Determine the [x, y] coordinate at the center of the cell enclosing the given text.  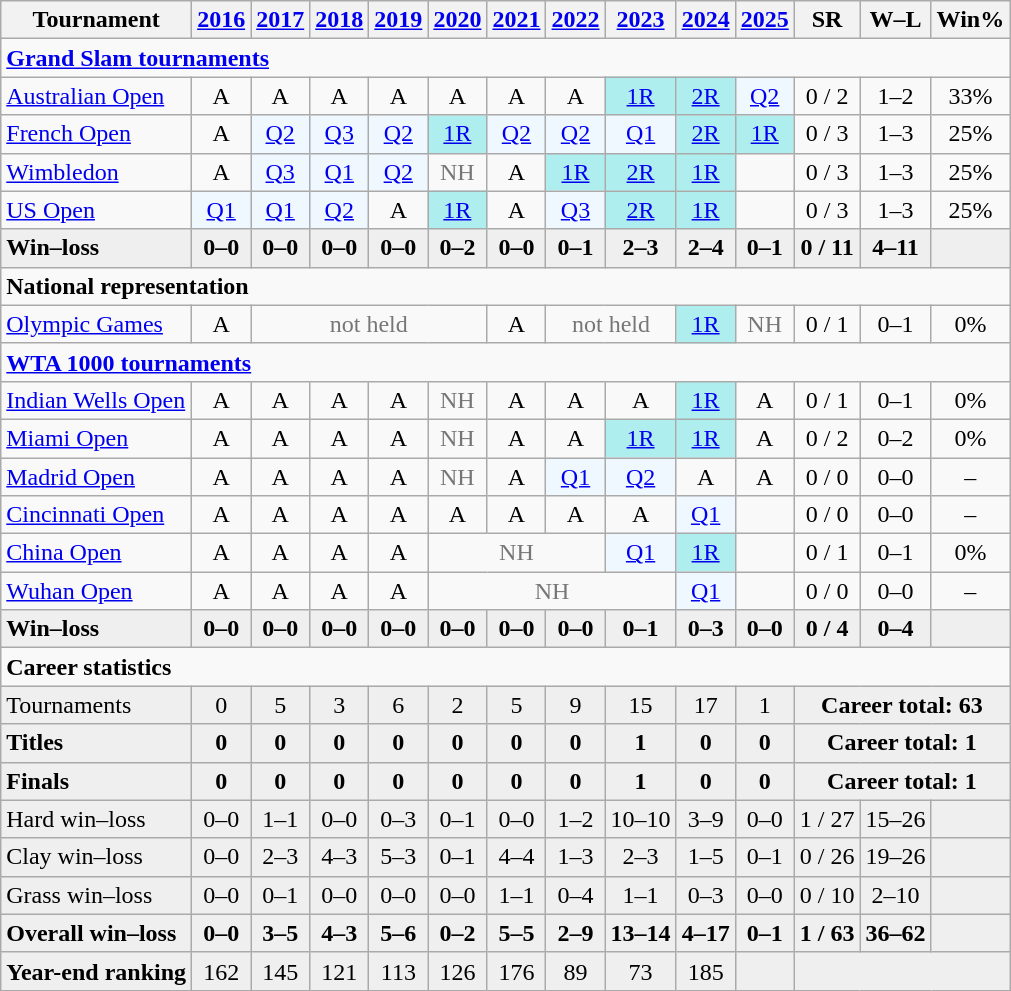
French Open [96, 134]
4–4 [516, 857]
Hard win–loss [96, 819]
0 / 26 [827, 857]
19–26 [896, 857]
2025 [764, 20]
2024 [706, 20]
15 [640, 705]
2023 [640, 20]
2021 [516, 20]
9 [576, 705]
Wimbledon [96, 172]
113 [398, 971]
176 [516, 971]
Overall win–loss [96, 933]
2–9 [576, 933]
China Open [96, 553]
1 / 63 [827, 933]
6 [398, 705]
Cincinnati Open [96, 515]
Career total: 63 [902, 705]
Grand Slam tournaments [506, 58]
2017 [280, 20]
Australian Open [96, 96]
1 / 27 [827, 819]
2–4 [706, 248]
13–14 [640, 933]
5–3 [398, 857]
Wuhan Open [96, 591]
Titles [96, 743]
Finals [96, 781]
15–26 [896, 819]
1–5 [706, 857]
2020 [458, 20]
4–11 [896, 248]
2 [458, 705]
17 [706, 705]
Tournament [96, 20]
126 [458, 971]
3–5 [280, 933]
33% [970, 96]
36–62 [896, 933]
Win% [970, 20]
Indian Wells Open [96, 400]
Olympic Games [96, 324]
WTA 1000 tournaments [506, 362]
W–L [896, 20]
2018 [340, 20]
3 [340, 705]
145 [280, 971]
0 / 11 [827, 248]
Grass win–loss [96, 895]
Tournaments [96, 705]
89 [576, 971]
2–10 [896, 895]
National representation [506, 286]
73 [640, 971]
SR [827, 20]
5–5 [516, 933]
Madrid Open [96, 477]
0 / 10 [827, 895]
US Open [96, 210]
2022 [576, 20]
Year-end ranking [96, 971]
5–6 [398, 933]
10–10 [640, 819]
2019 [398, 20]
3–9 [706, 819]
Clay win–loss [96, 857]
121 [340, 971]
4–17 [706, 933]
162 [222, 971]
Career statistics [506, 667]
2016 [222, 20]
Miami Open [96, 438]
185 [706, 971]
0 / 4 [827, 629]
